Identify which cell holds the provided text, then report its [x, y] central coordinate. 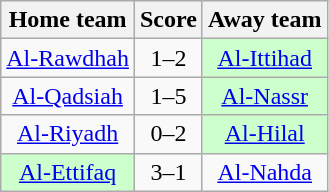
0–2 [168, 134]
Al-Qadsiah [68, 96]
1–2 [168, 58]
Al-Ettifaq [68, 172]
Away team [264, 20]
Score [168, 20]
Al-Riyadh [68, 134]
Al-Hilal [264, 134]
Al-Nahda [264, 172]
3–1 [168, 172]
Al-Nassr [264, 96]
Al-Rawdhah [68, 58]
Al-Ittihad [264, 58]
Home team [68, 20]
1–5 [168, 96]
